Capture the cell that displays the provided text and extract its [x, y] central coordinate. 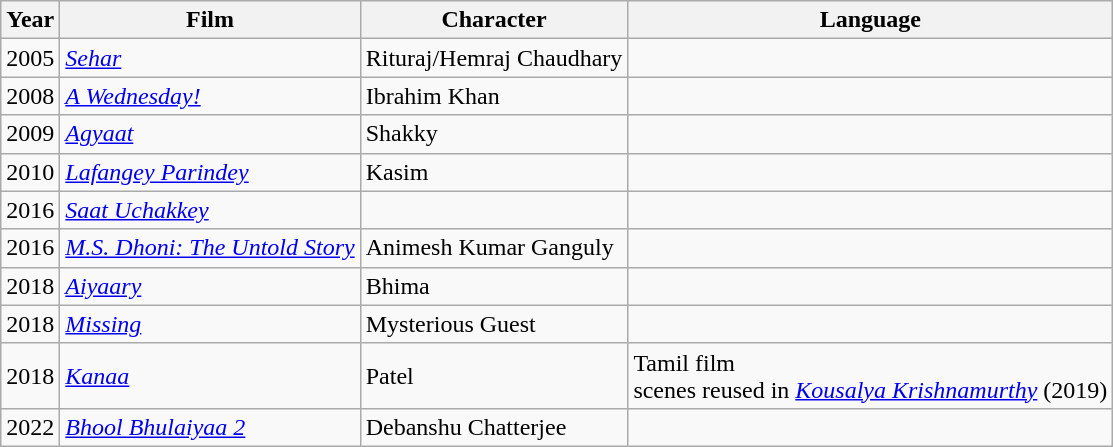
Animesh Kumar Ganguly [494, 248]
Agyaat [210, 134]
Sehar [210, 58]
Ibrahim Khan [494, 96]
Rituraj/Hemraj Chaudhary [494, 58]
Tamil filmscenes reused in Kousalya Krishnamurthy (2019) [870, 376]
Film [210, 20]
Missing [210, 324]
2022 [30, 427]
Shakky [494, 134]
2005 [30, 58]
Bhima [494, 286]
Year [30, 20]
Language [870, 20]
Bhool Bhulaiyaa 2 [210, 427]
2010 [30, 172]
Debanshu Chatterjee [494, 427]
Saat Uchakkey [210, 210]
Kasim [494, 172]
Lafangey Parindey [210, 172]
Aiyaary [210, 286]
Patel [494, 376]
2008 [30, 96]
Kanaa [210, 376]
2009 [30, 134]
Character [494, 20]
M.S. Dhoni: The Untold Story [210, 248]
Mysterious Guest [494, 324]
A Wednesday! [210, 96]
